Identify which cell holds the provided text, then report its [x, y] central coordinate. 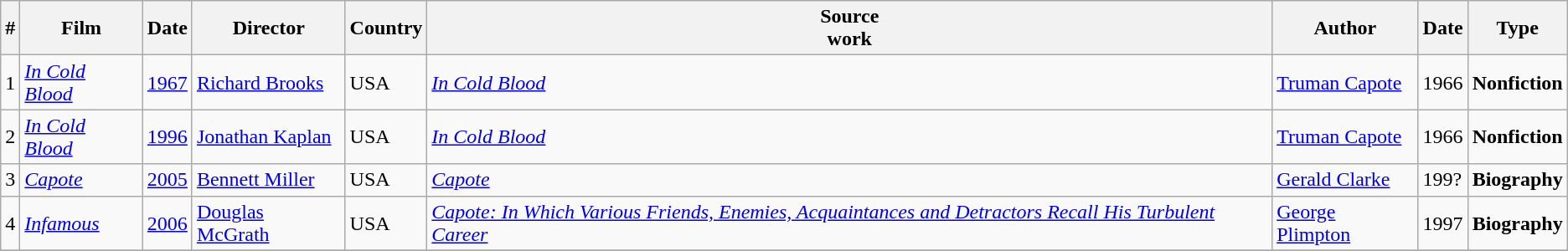
Bennett Miller [268, 180]
1967 [168, 82]
Capote: In Which Various Friends, Enemies, Acquaintances and Detractors Recall His Turbulent Career [849, 223]
2 [10, 137]
3 [10, 180]
2006 [168, 223]
Infamous [82, 223]
1996 [168, 137]
Country [386, 28]
Richard Brooks [268, 82]
4 [10, 223]
George Plimpton [1345, 223]
Film [82, 28]
2005 [168, 180]
1 [10, 82]
Gerald Clarke [1345, 180]
Sourcework [849, 28]
Douglas McGrath [268, 223]
Type [1518, 28]
# [10, 28]
1997 [1442, 223]
Jonathan Kaplan [268, 137]
Author [1345, 28]
Director [268, 28]
199? [1442, 180]
